Output the [X, Y] coordinate of the center of the cell containing the given text.  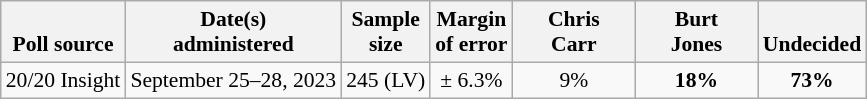
BurtJones [696, 32]
Poll source [64, 32]
18% [696, 80]
Marginof error [471, 32]
September 25–28, 2023 [233, 80]
Samplesize [386, 32]
245 (LV) [386, 80]
20/20 Insight [64, 80]
ChrisCarr [574, 32]
73% [812, 80]
9% [574, 80]
± 6.3% [471, 80]
Undecided [812, 32]
Date(s)administered [233, 32]
